Capture the cell that displays the provided text and extract its (X, Y) central coordinate. 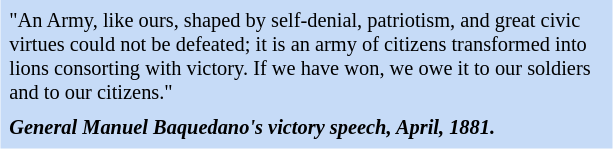
General Manuel Baquedano's victory speech, April, 1881. (306, 128)
